Detect which cell encompasses the target text, then output its (x, y) center coordinate. 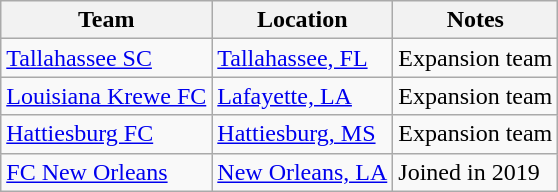
Hattiesburg FC (106, 134)
New Orleans, LA (302, 172)
Team (106, 20)
Joined in 2019 (476, 172)
Louisiana Krewe FC (106, 96)
Tallahassee SC (106, 58)
Location (302, 20)
Notes (476, 20)
Lafayette, LA (302, 96)
Tallahassee, FL (302, 58)
FC New Orleans (106, 172)
Hattiesburg, MS (302, 134)
